Detect which cell encompasses the target text, then output its (x, y) center coordinate. 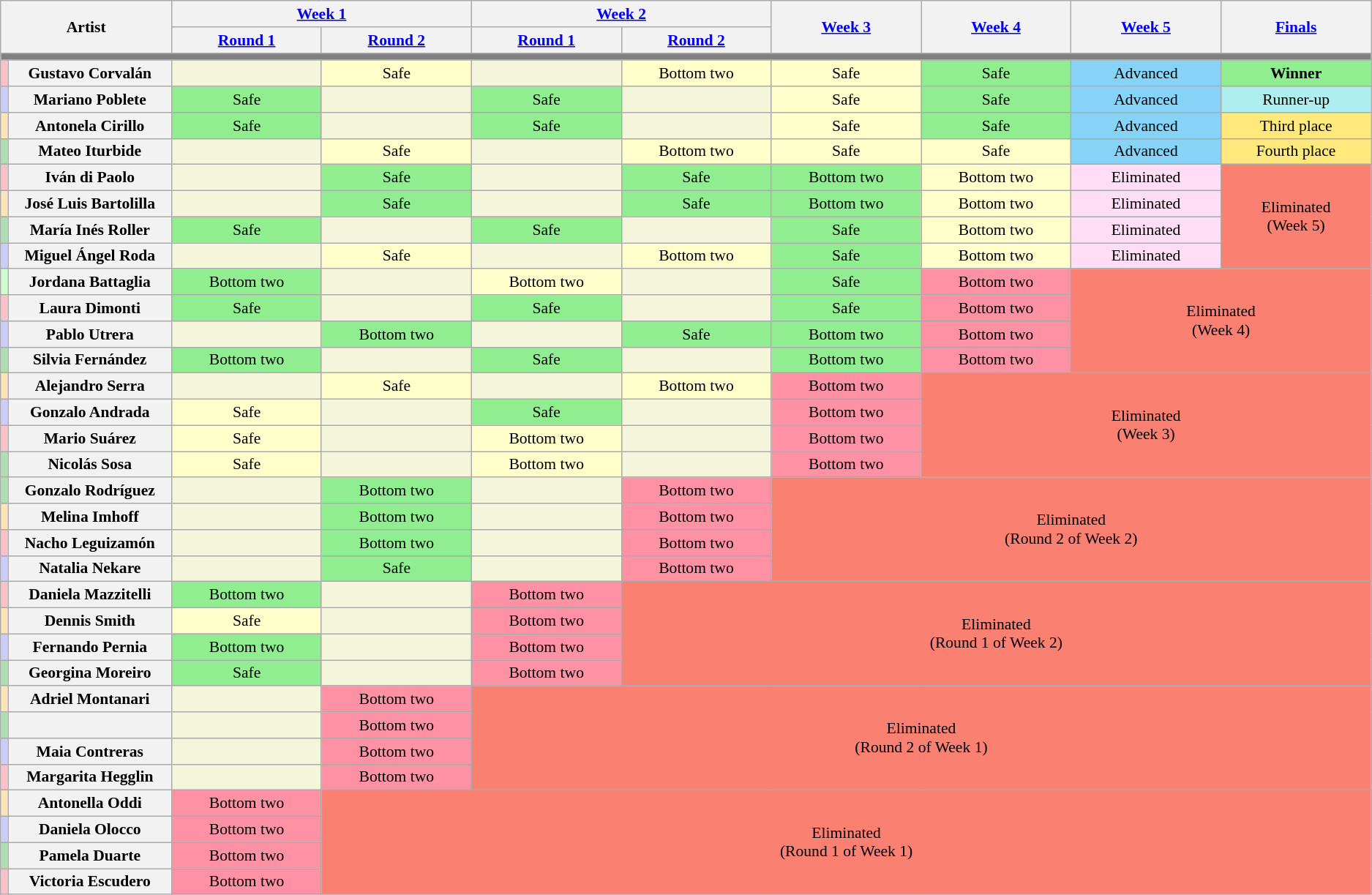
Eliminated(Round 1 of Week 2) (997, 634)
Eliminated(Week 4) (1221, 321)
Mateo Iturbide (90, 151)
Antonella Oddi (90, 804)
Eliminated(Week 3) (1146, 425)
Georgina Moreiro (90, 673)
María Inés Roller (90, 230)
Eliminated(Week 5) (1297, 217)
Alejandro Serra (90, 386)
Third place (1297, 126)
Silvia Fernández (90, 360)
Dennis Smith (90, 621)
Daniela Olocco (90, 830)
Antonela Cirillo (90, 126)
Finals (1297, 26)
Margarita Hegglin (90, 777)
Mariano Poblete (90, 100)
Week 3 (846, 26)
Gonzalo Rodríguez (90, 491)
Adriel Montanari (90, 700)
Nacho Leguizamón (90, 543)
Fourth place (1297, 151)
Week 2 (621, 14)
Eliminated(Round 1 of Week 1) (846, 842)
Runner-up (1297, 100)
Natalia Nekare (90, 569)
José Luis Bartolilla (90, 204)
Week 4 (997, 26)
Eliminated(Round 2 of Week 1) (921, 738)
Mario Suárez (90, 438)
Eliminated(Round 2 of Week 2) (1071, 530)
Jordana Battaglia (90, 282)
Artist (86, 26)
Victoria Escudero (90, 882)
Pablo Utrera (90, 334)
Maia Contreras (90, 752)
Gustavo Corvalán (90, 74)
Nicolás Sosa (90, 465)
Gonzalo Andrada (90, 413)
Iván di Paolo (90, 178)
Fernando Pernia (90, 647)
Week 5 (1146, 26)
Melina Imhoff (90, 517)
Daniela Mazzitelli (90, 595)
Week 1 (322, 14)
Winner (1297, 74)
Pamela Duarte (90, 855)
Laura Dimonti (90, 308)
Miguel Ángel Roda (90, 256)
